Find where the given text appears and provide that cell's center as [x, y] coordinate. 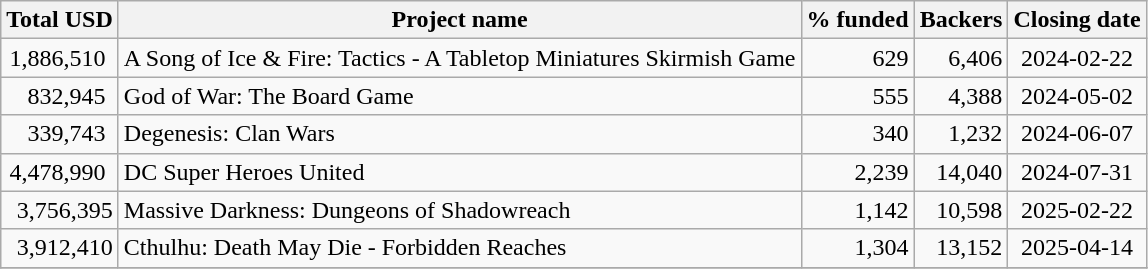
2025-02-22 [1077, 210]
Degenesis: Clan Wars [460, 134]
God of War: The Board Game [460, 96]
13,152 [961, 248]
1,232 [961, 134]
2024-02-22 [1077, 58]
Cthulhu: Death May Die - Forbidden Reaches [460, 248]
Project name [460, 20]
2025-04-14 [1077, 248]
Total USD [60, 20]
10,598 [961, 210]
6,406 [961, 58]
A Song of Ice & Fire: Tactics - A Tabletop Miniatures Skirmish Game [460, 58]
1,142 [858, 210]
DC Super Heroes United [460, 172]
2,239 [858, 172]
3,912,410 [60, 248]
339,743 [60, 134]
4,478,990 [60, 172]
1,304 [858, 248]
Backers [961, 20]
629 [858, 58]
2024-07-31 [1077, 172]
2024-05-02 [1077, 96]
3,756,395 [60, 210]
4,388 [961, 96]
14,040 [961, 172]
1,886,510 [60, 58]
2024-06-07 [1077, 134]
% funded [858, 20]
555 [858, 96]
340 [858, 134]
Massive Darkness: Dungeons of Shadowreach [460, 210]
832,945 [60, 96]
Closing date [1077, 20]
